Capture the cell that displays the provided text and extract its [x, y] central coordinate. 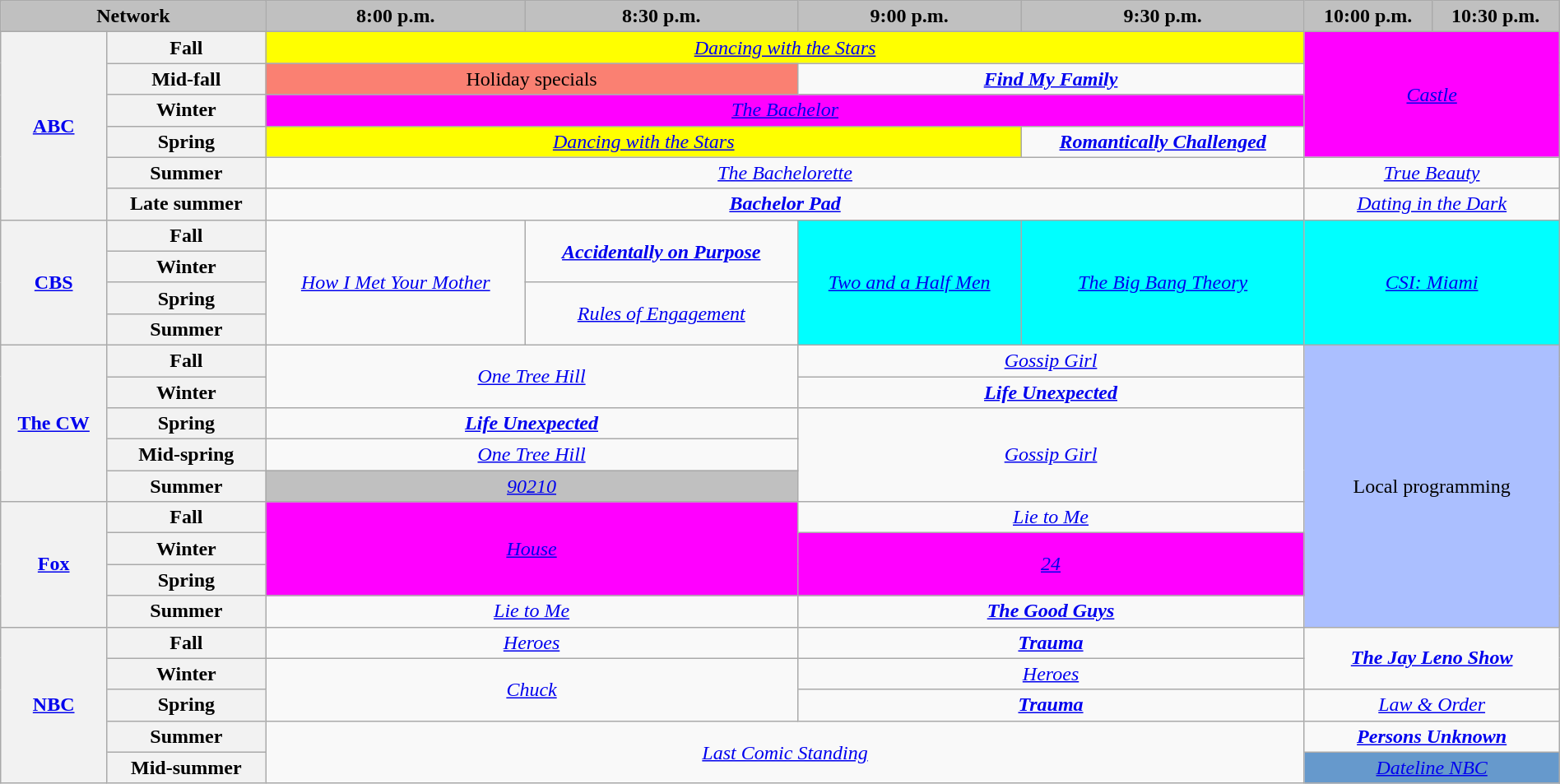
Mid-summer [186, 768]
Romantically Challenged [1163, 141]
90210 [532, 486]
Bachelor Pad [785, 204]
House [532, 549]
8:00 p.m. [395, 16]
Accidentally on Purpose [662, 251]
CBS [54, 282]
Find My Family [1051, 79]
Late summer [186, 204]
Law & Order [1432, 705]
Chuck [532, 689]
The CW [54, 423]
Last Comic Standing [785, 752]
Mid-fall [186, 79]
NBC [54, 705]
Dating in the Dark [1432, 204]
9:00 p.m. [909, 16]
24 [1051, 564]
Mid-spring [186, 455]
Fox [54, 564]
10:30 p.m. [1496, 16]
Castle [1432, 95]
The Good Guys [1051, 611]
The Jay Leno Show [1432, 658]
How I Met Your Mother [395, 282]
CSI: Miami [1432, 282]
9:30 p.m. [1163, 16]
Local programming [1432, 485]
10:00 p.m. [1367, 16]
True Beauty [1432, 173]
Holiday specials [532, 79]
8:30 p.m. [662, 16]
Rules of Engagement [662, 313]
Persons Unknown [1432, 736]
ABC [54, 126]
The Bachelorette [785, 173]
Dateline NBC [1432, 768]
Network [133, 16]
The Big Bang Theory [1163, 282]
Two and a Half Men [909, 282]
The Bachelor [785, 110]
